Search for the cell housing the specified text and yield its (X, Y) center coordinate. 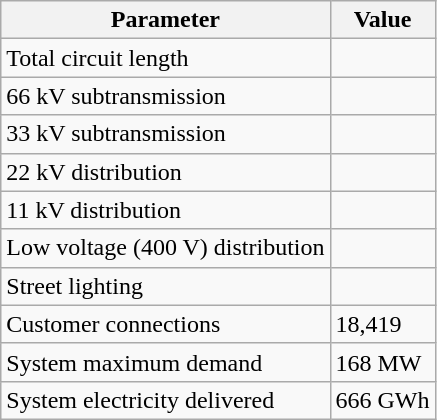
Parameter (166, 20)
666 GWh (382, 400)
Street lighting (166, 286)
System electricity delivered (166, 400)
Customer connections (166, 324)
22 kV distribution (166, 172)
168 MW (382, 362)
Total circuit length (166, 58)
System maximum demand (166, 362)
33 kV subtransmission (166, 134)
11 kV distribution (166, 210)
18,419 (382, 324)
Value (382, 20)
66 kV subtransmission (166, 96)
Low voltage (400 V) distribution (166, 248)
